For the text-containing cell, return its midpoint in (X, Y) coordinate format. 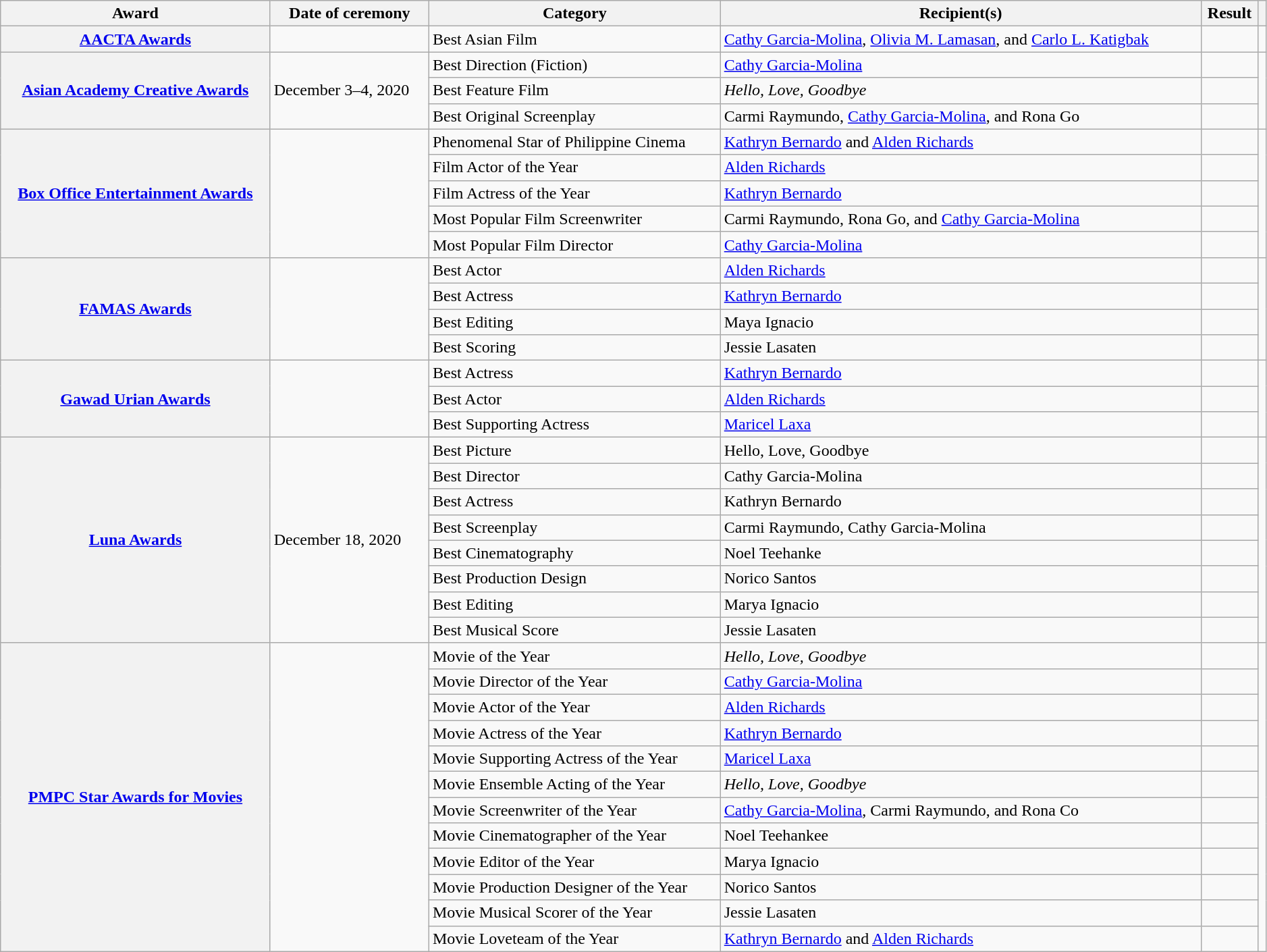
Cathy Garcia-Molina, Olivia M. Lamasan, and Carlo L. Katigbak (961, 39)
Best Scoring (574, 348)
Film Actress of the Year (574, 193)
Best Cinematography (574, 553)
Best Direction (Fiction) (574, 65)
Asian Academy Creative Awards (135, 90)
December 18, 2020 (350, 540)
Movie Loveteam of the Year (574, 938)
Cathy Garcia-Molina, Carmi Raymundo, and Rona Co (961, 810)
December 3–4, 2020 (350, 90)
Luna Awards (135, 540)
Date of ceremony (350, 14)
Movie Editor of the Year (574, 862)
Award (135, 14)
Best Feature Film (574, 90)
AACTA Awards (135, 39)
Most Popular Film Director (574, 244)
FAMAS Awards (135, 309)
Noel Teehanke (961, 553)
Recipient(s) (961, 14)
Movie of the Year (574, 656)
Movie Screenwriter of the Year (574, 810)
Movie Actress of the Year (574, 733)
Category (574, 14)
Carmi Raymundo, Cathy Garcia-Molina (961, 527)
Best Screenplay (574, 527)
Film Actor of the Year (574, 167)
Carmi Raymundo, Cathy Garcia-Molina, and Rona Go (961, 116)
Best Musical Score (574, 630)
Maya Ignacio (961, 322)
Result (1230, 14)
Movie Production Designer of the Year (574, 887)
Noel Teehankee (961, 836)
Movie Cinematographer of the Year (574, 836)
Best Director (574, 476)
Carmi Raymundo, Rona Go, and Cathy Garcia-Molina (961, 219)
Movie Director of the Year (574, 681)
Phenomenal Star of Philippine Cinema (574, 142)
Movie Supporting Actress of the Year (574, 759)
Best Supporting Actress (574, 425)
Movie Musical Scorer of the Year (574, 913)
Best Asian Film (574, 39)
Best Production Design (574, 579)
Box Office Entertainment Awards (135, 193)
Best Picture (574, 450)
Movie Actor of the Year (574, 707)
Best Original Screenplay (574, 116)
Movie Ensemble Acting of the Year (574, 785)
Gawad Urian Awards (135, 399)
Most Popular Film Screenwriter (574, 219)
PMPC Star Awards for Movies (135, 797)
